Identify which cell holds the provided text, then report its (x, y) central coordinate. 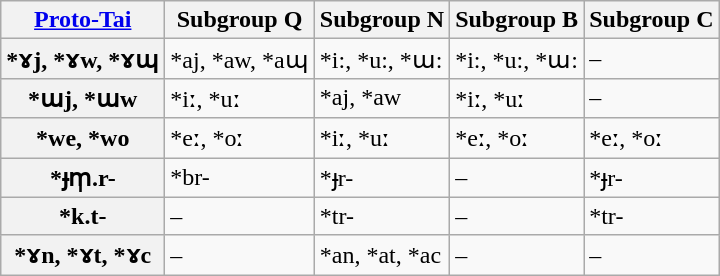
*ɤj, *ɤw, *ɤɰ (83, 59)
*br- (240, 178)
*ɟm̩.r- (83, 178)
Subgroup C (652, 20)
Proto-Tai (83, 20)
Subgroup B (517, 20)
Subgroup Q (240, 20)
*ɯj, *ɯw (83, 98)
Subgroup N (382, 20)
*aj, *aw (382, 98)
*k.t- (83, 216)
*an, *at, *ac (382, 255)
*ɤn, *ɤt, *ɤc (83, 255)
*aj, *aw, *aɰ (240, 59)
*we, *wo (83, 138)
